Capture the cell that displays the provided text and extract its [x, y] central coordinate. 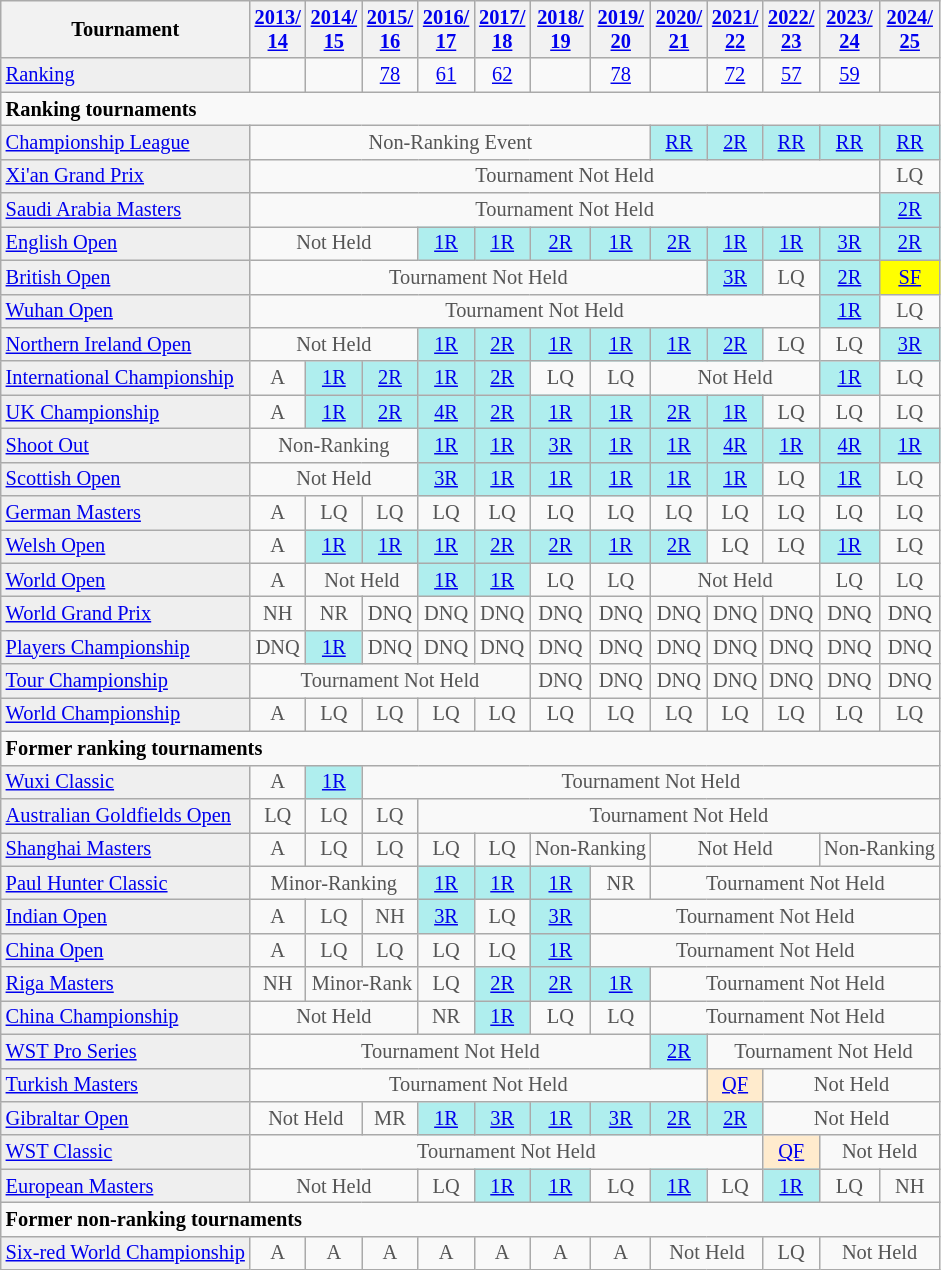
2017/18 [502, 29]
Non-Ranking Event [450, 142]
Championship League [126, 142]
Saudi Arabia Masters [126, 210]
Northern Ireland Open [126, 344]
2023/24 [849, 29]
Scottish Open [126, 479]
SF [910, 277]
Players Championship [126, 647]
Minor-Ranking [334, 883]
Wuhan Open [126, 311]
Australian Goldfields Open [126, 815]
UK Championship [126, 412]
2020/21 [679, 29]
Tour Championship [126, 681]
62 [502, 75]
International Championship [126, 378]
European Masters [126, 1186]
Ranking [126, 75]
Turkish Masters [126, 1085]
World Championship [126, 714]
Minor-Rank [362, 984]
British Open [126, 277]
Tournament [126, 29]
World Grand Prix [126, 613]
2015/16 [390, 29]
World Open [126, 580]
Indian Open [126, 916]
Six-red World Championship [126, 1253]
Paul Hunter Classic [126, 883]
2019/20 [621, 29]
English Open [126, 243]
Former ranking tournaments [470, 748]
2022/23 [791, 29]
2018/19 [560, 29]
WST Classic [126, 1152]
Welsh Open [126, 546]
MR [390, 1118]
China Championship [126, 1017]
Shoot Out [126, 445]
Former non-ranking tournaments [470, 1219]
Shanghai Masters [126, 849]
Ranking tournaments [470, 109]
2021/22 [735, 29]
German Masters [126, 513]
2024/25 [910, 29]
China Open [126, 950]
59 [849, 75]
57 [791, 75]
WST Pro Series [126, 1051]
Riga Masters [126, 984]
2013/14 [278, 29]
2014/15 [334, 29]
Wuxi Classic [126, 782]
2016/17 [446, 29]
Gibraltar Open [126, 1118]
72 [735, 75]
Xi'an Grand Prix [126, 176]
61 [446, 75]
